Provide the (x, y) coordinate of the cell's center where the given text is located.  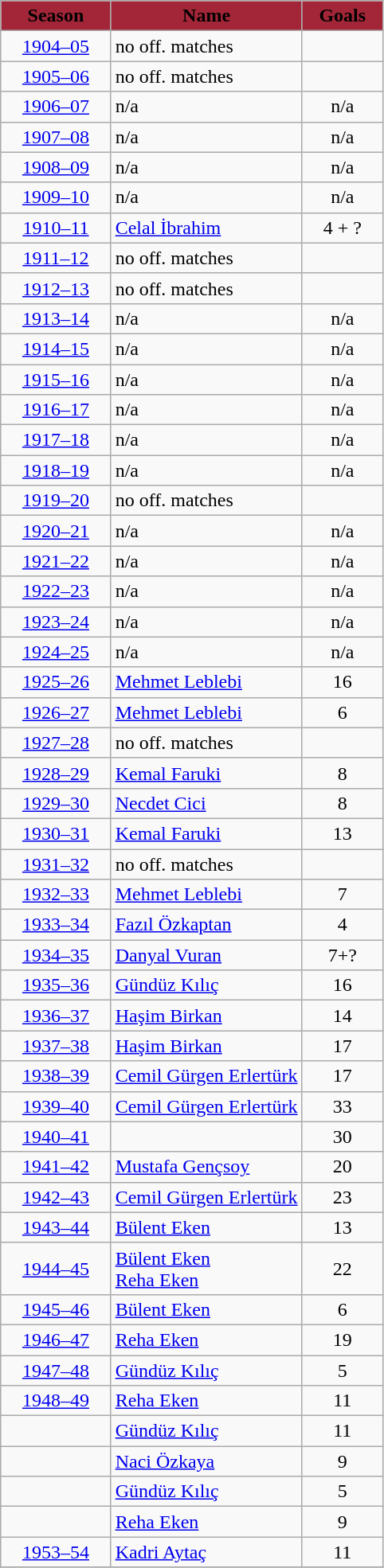
1928–29 (56, 773)
1945–46 (56, 1309)
1941–42 (56, 1167)
1904–05 (56, 46)
1931–32 (56, 864)
1919–20 (56, 501)
1916–17 (56, 410)
1934–35 (56, 955)
Mustafa Gençsoy (206, 1167)
20 (343, 1167)
1929–30 (56, 803)
Kadri Aytaç (206, 1552)
30 (343, 1137)
1937–38 (56, 1046)
1920–21 (56, 531)
1923–24 (56, 622)
Name (206, 16)
1943–44 (56, 1227)
7+? (343, 955)
1938–39 (56, 1076)
22 (343, 1269)
1910–11 (56, 228)
1939–40 (56, 1106)
1922–23 (56, 591)
1942–43 (56, 1197)
1911–12 (56, 258)
1909–10 (56, 197)
Season (56, 16)
1905–06 (56, 76)
1906–07 (56, 107)
1921–22 (56, 561)
1936–37 (56, 1016)
1917–18 (56, 440)
1914–15 (56, 349)
1925–26 (56, 682)
1924–25 (56, 652)
33 (343, 1106)
1944–45 (56, 1269)
1926–27 (56, 712)
Danyal Vuran (206, 955)
1935–36 (56, 985)
1907–08 (56, 137)
1946–47 (56, 1340)
1918–19 (56, 470)
1933–34 (56, 925)
1908–09 (56, 167)
1927–28 (56, 743)
14 (343, 1016)
4 + ? (343, 228)
1940–41 (56, 1137)
1932–33 (56, 895)
Bülent Eken Reha Eken (206, 1269)
1948–49 (56, 1401)
Naci Özkaya (206, 1461)
4 (343, 925)
1930–31 (56, 833)
Celal İbrahim (206, 228)
23 (343, 1197)
7 (343, 895)
1915–16 (56, 380)
Fazıl Özkaptan (206, 925)
1913–14 (56, 318)
1912–13 (56, 288)
19 (343, 1340)
Necdet Cici (206, 803)
Goals (343, 16)
1953–54 (56, 1552)
1947–48 (56, 1370)
